Pinpoint the cell where the given text exists, returning its [x, y] midpoint coordinate. 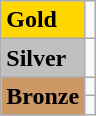
Bronze [43, 96]
Gold [43, 20]
Silver [43, 58]
